Return [x, y] of the center of cell containing provided text 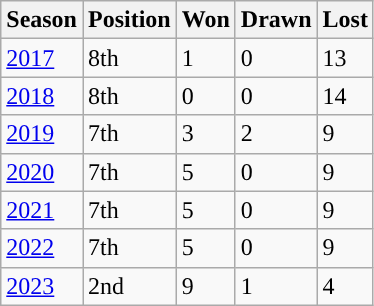
2nd [129, 286]
2017 [42, 58]
Season [42, 20]
14 [345, 96]
2018 [42, 96]
Drawn [276, 20]
3 [206, 134]
Position [129, 20]
Lost [345, 20]
2019 [42, 134]
4 [345, 286]
2 [276, 134]
2022 [42, 248]
2020 [42, 172]
Won [206, 20]
13 [345, 58]
2021 [42, 210]
2023 [42, 286]
